Capture the cell that displays the provided text and extract its (x, y) central coordinate. 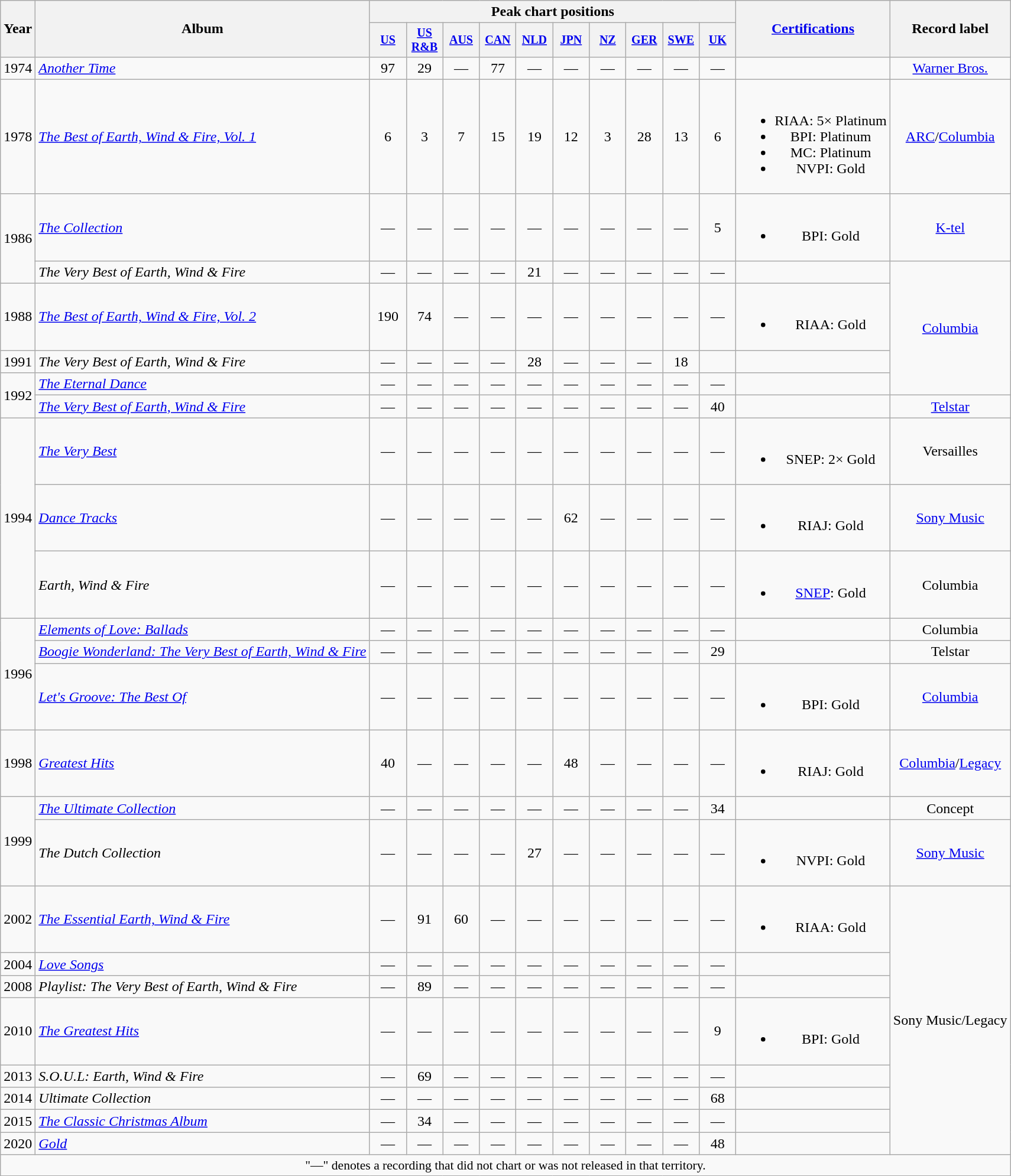
The Ultimate Collection (202, 808)
"—" denotes a recording that did not chart or was not released in that territory. (505, 1165)
2008 (18, 986)
RIAA: 5× PlatinumBPI: PlatinumMC: PlatinumNVPI: Gold (814, 137)
2013 (18, 1076)
2004 (18, 964)
1992 (18, 395)
18 (681, 362)
5 (718, 227)
9 (718, 1032)
USR&B (425, 40)
Concept (950, 808)
The Greatest Hits (202, 1032)
69 (425, 1076)
89 (425, 986)
1991 (18, 362)
Let's Groove: The Best Of (202, 696)
Dance Tracks (202, 518)
12 (571, 137)
SWE (681, 40)
77 (498, 68)
1986 (18, 239)
Gold (202, 1143)
1974 (18, 68)
US (388, 40)
2002 (18, 920)
GER (644, 40)
K-tel (950, 227)
68 (718, 1099)
Warner Bros. (950, 68)
2020 (18, 1143)
2010 (18, 1032)
Greatest Hits (202, 764)
1994 (18, 518)
Year (18, 29)
SNEP: 2× Gold (814, 451)
NVPI: Gold (814, 852)
97 (388, 68)
13 (681, 137)
UK (718, 40)
62 (571, 518)
Versailles (950, 451)
1998 (18, 764)
91 (425, 920)
NLD (534, 40)
The Essential Earth, Wind & Fire (202, 920)
Earth, Wind & Fire (202, 585)
Record label (950, 29)
CAN (498, 40)
7 (461, 137)
19 (534, 137)
74 (425, 317)
NZ (608, 40)
1999 (18, 842)
The Dutch Collection (202, 852)
The Classic Christmas Album (202, 1121)
27 (534, 852)
Playlist: The Very Best of Earth, Wind & Fire (202, 986)
Sony Music/Legacy (950, 1020)
2015 (18, 1121)
190 (388, 317)
S.O.U.L: Earth, Wind & Fire (202, 1076)
AUS (461, 40)
21 (534, 272)
2014 (18, 1099)
The Best of Earth, Wind & Fire, Vol. 2 (202, 317)
Album (202, 29)
1996 (18, 674)
Another Time (202, 68)
Ultimate Collection (202, 1099)
1988 (18, 317)
15 (498, 137)
The Collection (202, 227)
1978 (18, 137)
Love Songs (202, 964)
Columbia/Legacy (950, 764)
The Very Best (202, 451)
Peak chart positions (553, 12)
Boogie Wonderland: The Very Best of Earth, Wind & Fire (202, 652)
60 (461, 920)
Certifications (814, 29)
The Best of Earth, Wind & Fire, Vol. 1 (202, 137)
ARC/Columbia (950, 137)
Elements of Love: Ballads (202, 629)
SNEP: Gold (814, 585)
JPN (571, 40)
The Eternal Dance (202, 384)
